Extract the (x, y) coordinate from the center of the cell holding the provided text.  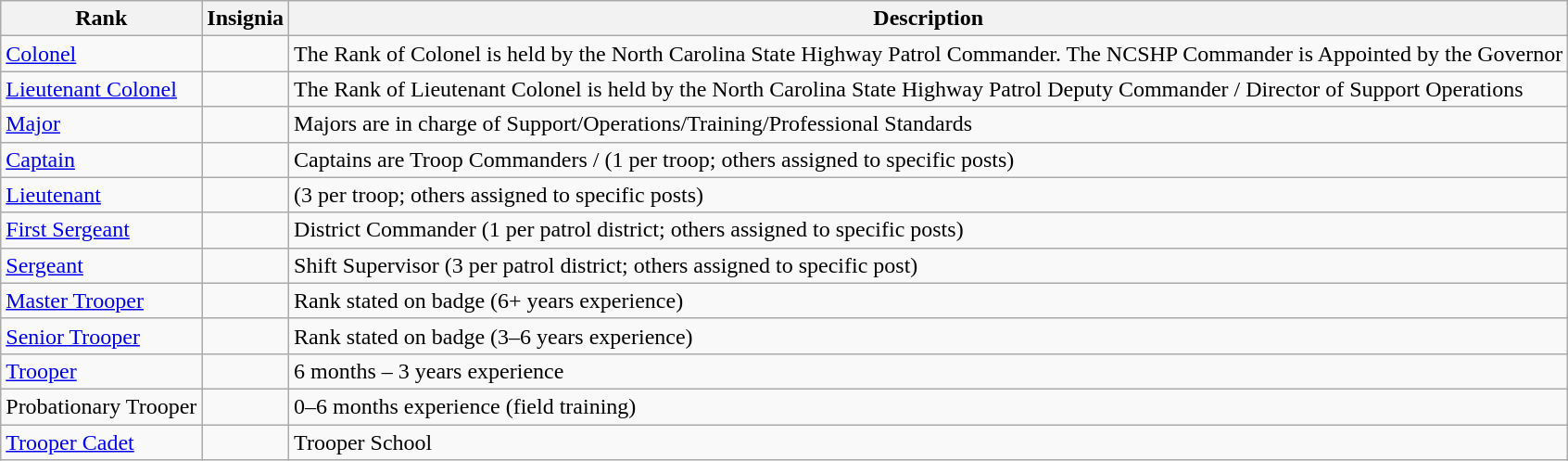
Insignia (246, 19)
Major (102, 124)
0–6 months experience (field training) (929, 406)
First Sergeant (102, 230)
Probationary Trooper (102, 406)
Master Trooper (102, 301)
Trooper School (929, 442)
Trooper Cadet (102, 442)
Captain (102, 160)
Rank stated on badge (3–6 years experience) (929, 336)
Captains are Troop Commanders / (1 per troop; others assigned to specific posts) (929, 160)
The Rank of Lieutenant Colonel is held by the North Carolina State Highway Patrol Deputy Commander / Director of Support Operations (929, 89)
District Commander (1 per patrol district; others assigned to specific posts) (929, 230)
Colonel (102, 54)
Sergeant (102, 265)
The Rank of Colonel is held by the North Carolina State Highway Patrol Commander. The NCSHP Commander is Appointed by the Governor (929, 54)
Trooper (102, 371)
Rank stated on badge (6+ years experience) (929, 301)
Description (929, 19)
Majors are in charge of Support/Operations/Training/Professional Standards (929, 124)
Lieutenant (102, 195)
Rank (102, 19)
Senior Trooper (102, 336)
Lieutenant Colonel (102, 89)
(3 per troop; others assigned to specific posts) (929, 195)
6 months – 3 years experience (929, 371)
Shift Supervisor (3 per patrol district; others assigned to specific post) (929, 265)
